Scan for the cell matching the given text and deliver its [X, Y] coordinate at center. 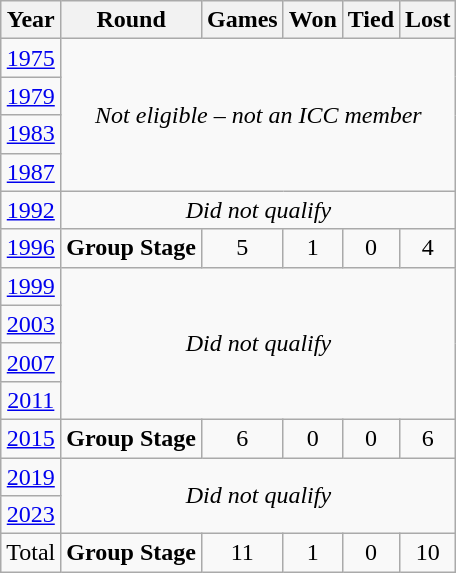
Won [312, 20]
1996 [31, 248]
Lost [428, 20]
1992 [31, 210]
1979 [31, 96]
2023 [31, 515]
1987 [31, 172]
Round [132, 20]
Total [31, 553]
1975 [31, 58]
2003 [31, 324]
2015 [31, 438]
2019 [31, 477]
2007 [31, 362]
1999 [31, 286]
Not eligible – not an ICC member [258, 115]
2011 [31, 400]
10 [428, 553]
5 [242, 248]
11 [242, 553]
1983 [31, 134]
4 [428, 248]
Tied [370, 20]
Year [31, 20]
Games [242, 20]
